For the text-containing cell, return its midpoint in (X, Y) coordinate format. 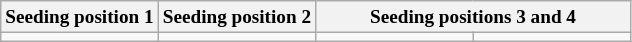
Seeding positions 3 and 4 (474, 17)
Seeding position 1 (80, 17)
Seeding position 2 (236, 17)
